Locate the cell with the specified text and output its (X, Y) center coordinate. 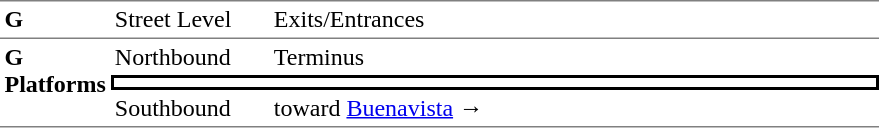
Exits/Entrances (574, 19)
toward Buenavista → (574, 109)
G (55, 19)
Street Level (190, 19)
GPlatforms (55, 83)
Northbound (190, 57)
Southbound (190, 109)
Terminus (574, 57)
